Detect which cell encompasses the target text, then output its (x, y) center coordinate. 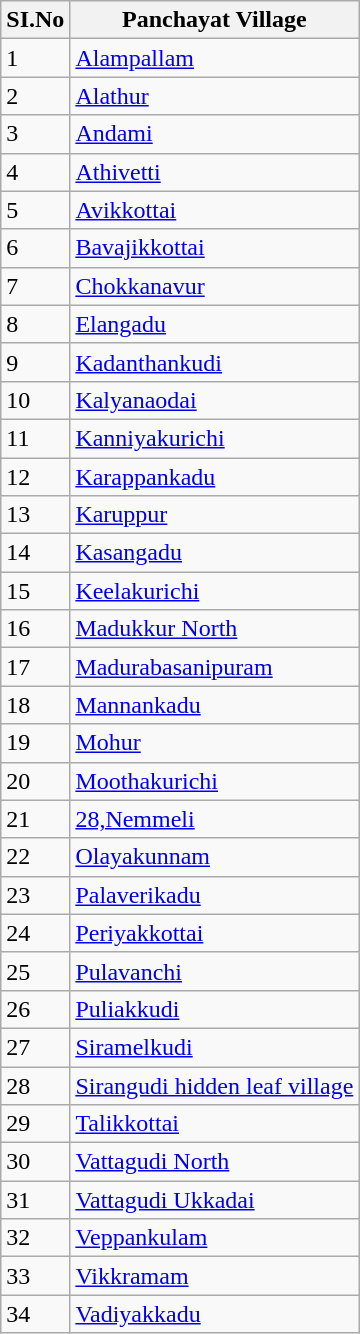
32 (36, 1238)
Sirangudi hidden leaf village (214, 1085)
19 (36, 743)
11 (36, 438)
Vadiyakkadu (214, 1314)
24 (36, 933)
Moothakurichi (214, 781)
Vattagudi Ukkadai (214, 1200)
22 (36, 857)
6 (36, 248)
13 (36, 515)
Mohur (214, 743)
Karappankadu (214, 477)
Andami (214, 134)
16 (36, 629)
Vattagudi North (214, 1162)
Chokkanavur (214, 286)
Kasangadu (214, 553)
31 (36, 1200)
Palaverikadu (214, 895)
30 (36, 1162)
Keelakurichi (214, 591)
Kalyanaodai (214, 400)
Athivetti (214, 172)
25 (36, 971)
Karuppur (214, 515)
Talikkottai (214, 1124)
21 (36, 819)
8 (36, 324)
1 (36, 58)
Veppankulam (214, 1238)
Madukkur North (214, 629)
Puliakkudi (214, 1009)
2 (36, 96)
26 (36, 1009)
12 (36, 477)
Siramelkudi (214, 1047)
Periyakkottai (214, 933)
33 (36, 1276)
Avikkottai (214, 210)
23 (36, 895)
Madurabasanipuram (214, 667)
14 (36, 553)
Pulavanchi (214, 971)
9 (36, 362)
28 (36, 1085)
15 (36, 591)
4 (36, 172)
29 (36, 1124)
10 (36, 400)
20 (36, 781)
Alathur (214, 96)
Mannankadu (214, 705)
7 (36, 286)
Kadanthankudi (214, 362)
34 (36, 1314)
Panchayat Village (214, 20)
Vikkramam (214, 1276)
Elangadu (214, 324)
SI.No (36, 20)
Alampallam (214, 58)
17 (36, 667)
Olayakunnam (214, 857)
5 (36, 210)
3 (36, 134)
27 (36, 1047)
28,Nemmeli (214, 819)
Bavajikkottai (214, 248)
18 (36, 705)
Kanniyakurichi (214, 438)
